Search for the cell housing the specified text and yield its (X, Y) center coordinate. 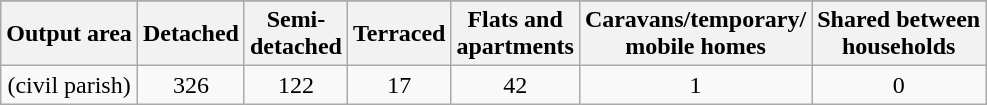
42 (515, 85)
1 (695, 85)
(civil parish) (70, 85)
Shared betweenhouseholds (899, 34)
122 (296, 85)
Terraced (398, 34)
0 (899, 85)
17 (398, 85)
326 (190, 85)
Semi-detached (296, 34)
Detached (190, 34)
Output area (70, 34)
Flats andapartments (515, 34)
Caravans/temporary/mobile homes (695, 34)
